Detect which cell encompasses the target text, then output its (X, Y) center coordinate. 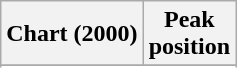
Chart (2000) (72, 34)
Peakposition (189, 34)
